Capture the cell that displays the provided text and extract its (x, y) central coordinate. 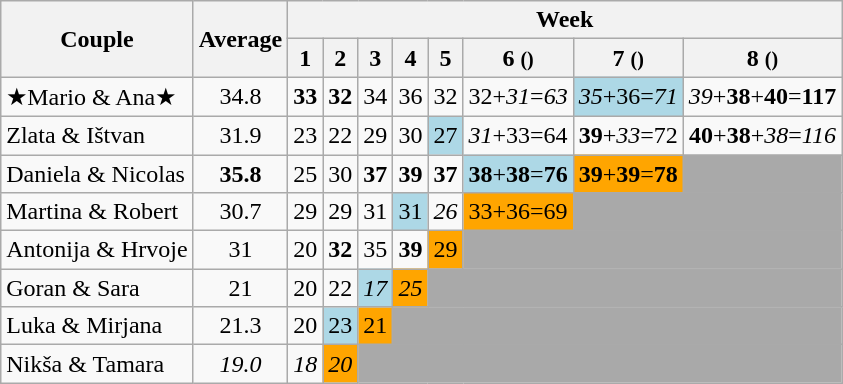
40+38+38=116 (762, 135)
4 (410, 58)
36 (410, 97)
Zlata & Ištvan (97, 135)
Nikša & Tamara (97, 364)
Week (565, 20)
34 (376, 97)
2 (340, 58)
31+33=64 (518, 135)
Average (240, 39)
39+38+40=117 (762, 97)
17 (376, 288)
31.9 (240, 135)
30.7 (240, 212)
18 (306, 364)
Daniela & Nicolas (97, 173)
21.3 (240, 326)
33+36=69 (518, 212)
35.8 (240, 173)
7 () (628, 58)
35 (376, 250)
Goran & Sara (97, 288)
38+38=76 (518, 173)
8 () (762, 58)
5 (446, 58)
★Mario & Ana★ (97, 97)
6 () (518, 58)
35+36=71 (628, 97)
32+31=63 (518, 97)
26 (446, 212)
33 (306, 97)
Luka & Mirjana (97, 326)
34.8 (240, 97)
19.0 (240, 364)
39+39=78 (628, 173)
3 (376, 58)
1 (306, 58)
Martina & Robert (97, 212)
Couple (97, 39)
Antonija & Hrvoje (97, 250)
27 (446, 135)
39+33=72 (628, 135)
